Pinpoint the cell where the given text exists, returning its (X, Y) midpoint coordinate. 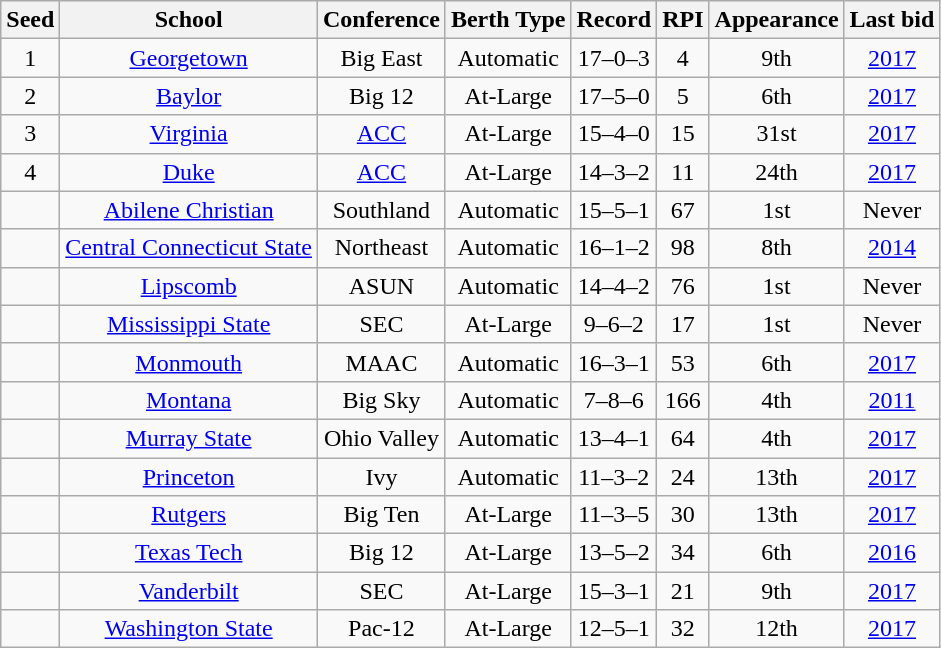
Last bid (892, 20)
RPI (683, 20)
Ivy (381, 477)
Virginia (189, 134)
3 (30, 134)
30 (683, 515)
34 (683, 553)
Montana (189, 400)
Appearance (776, 20)
Murray State (189, 438)
Rutgers (189, 515)
13–4–1 (614, 438)
24th (776, 172)
17 (683, 324)
16–3–1 (614, 362)
Washington State (189, 629)
53 (683, 362)
Big East (381, 58)
Lipscomb (189, 286)
7–8–6 (614, 400)
Pac-12 (381, 629)
16–1–2 (614, 248)
Seed (30, 20)
Georgetown (189, 58)
24 (683, 477)
15–5–1 (614, 210)
Northeast (381, 248)
17–0–3 (614, 58)
Monmouth (189, 362)
12th (776, 629)
Baylor (189, 96)
Big Sky (381, 400)
Texas Tech (189, 553)
166 (683, 400)
Big Ten (381, 515)
13–5–2 (614, 553)
Conference (381, 20)
67 (683, 210)
98 (683, 248)
1 (30, 58)
Berth Type (508, 20)
11–3–2 (614, 477)
15 (683, 134)
2011 (892, 400)
Central Connecticut State (189, 248)
School (189, 20)
Record (614, 20)
Vanderbilt (189, 591)
Mississippi State (189, 324)
12–5–1 (614, 629)
Southland (381, 210)
15–3–1 (614, 591)
14–4–2 (614, 286)
15–4–0 (614, 134)
8th (776, 248)
17–5–0 (614, 96)
ASUN (381, 286)
64 (683, 438)
Duke (189, 172)
76 (683, 286)
2 (30, 96)
14–3–2 (614, 172)
11–3–5 (614, 515)
5 (683, 96)
2016 (892, 553)
2014 (892, 248)
9–6–2 (614, 324)
Abilene Christian (189, 210)
21 (683, 591)
32 (683, 629)
MAAC (381, 362)
31st (776, 134)
Princeton (189, 477)
11 (683, 172)
Ohio Valley (381, 438)
